Determine the [x, y] coordinate at the center of the cell enclosing the given text.  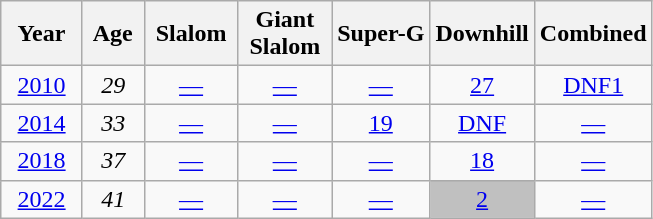
Slalom [191, 34]
DNF1 [593, 85]
Year [42, 34]
29 [113, 85]
37 [113, 161]
18 [482, 161]
2018 [42, 161]
Super-G [381, 34]
19 [381, 123]
2010 [42, 85]
41 [113, 199]
Age [113, 34]
2 [482, 199]
2014 [42, 123]
33 [113, 123]
Giant Slalom [285, 34]
Combined [593, 34]
Downhill [482, 34]
2022 [42, 199]
DNF [482, 123]
27 [482, 85]
